Return the (x, y) coordinate for the center point of the cell that contains the specified text.  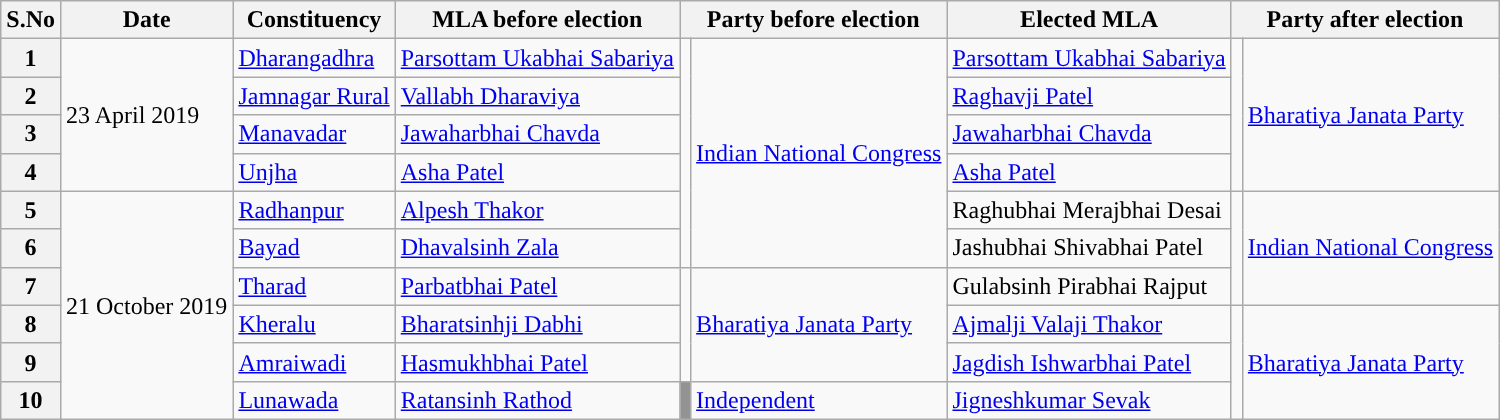
Independent (819, 400)
9 (31, 362)
Jagdish Ishwarbhai Patel (1089, 362)
S.No (31, 20)
Manavadar (314, 134)
Jamnagar Rural (314, 96)
7 (31, 286)
Unjha (314, 172)
6 (31, 248)
Vallabh Dharaviya (537, 96)
MLA before election (537, 20)
1 (31, 58)
10 (31, 400)
Dhavalsinh Zala (537, 248)
5 (31, 210)
23 April 2019 (146, 115)
8 (31, 324)
Party before election (814, 20)
Dharangadhra (314, 58)
3 (31, 134)
Constituency (314, 20)
Bharatsinhji Dabhi (537, 324)
Amraiwadi (314, 362)
Kheralu (314, 324)
Jashubhai Shivabhai Patel (1089, 248)
21 October 2019 (146, 305)
2 (31, 96)
Party after election (1364, 20)
Elected MLA (1089, 20)
Tharad (314, 286)
Parbatbhai Patel (537, 286)
Gulabsinh Pirabhai Rajput (1089, 286)
Hasmukhbhai Patel (537, 362)
Raghavji Patel (1089, 96)
Bayad (314, 248)
Ajmalji Valaji Thakor (1089, 324)
Date (146, 20)
Raghubhai Merajbhai Desai (1089, 210)
Ratansinh Rathod (537, 400)
4 (31, 172)
Jigneshkumar Sevak (1089, 400)
Lunawada (314, 400)
Radhanpur (314, 210)
Alpesh Thakor (537, 210)
